Identify which cell holds the provided text, then report its [x, y] central coordinate. 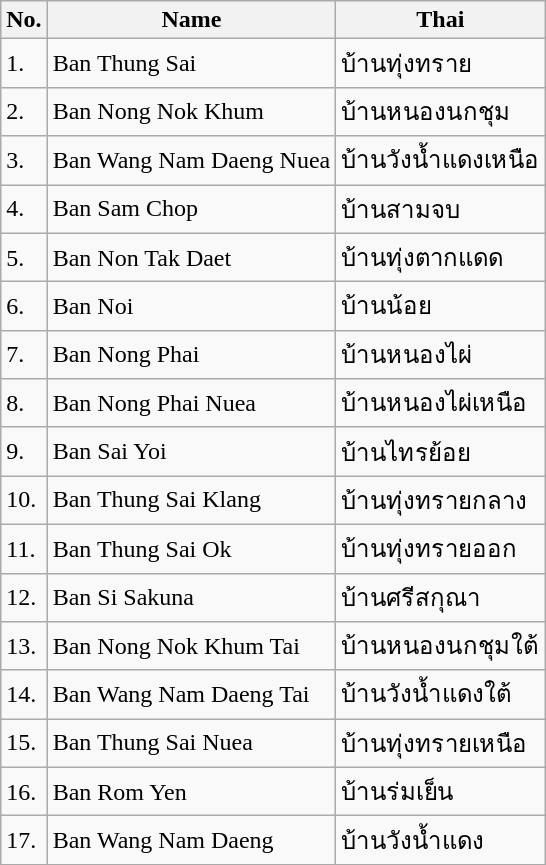
บ้านร่มเย็น [440, 792]
12. [24, 598]
9. [24, 452]
บ้านหนองนกชุมใต้ [440, 646]
14. [24, 694]
17. [24, 840]
Ban Thung Sai [192, 64]
บ้านทุ่งตากแดด [440, 258]
Ban Sai Yoi [192, 452]
บ้านน้อย [440, 306]
บ้านศรีสกุณา [440, 598]
บ้านวังน้ำแดงเหนือ [440, 160]
Ban Nong Nok Khum Tai [192, 646]
บ้านสามจบ [440, 208]
11. [24, 548]
บ้านไทรย้อย [440, 452]
Ban Noi [192, 306]
บ้านหนองนกชุม [440, 112]
Ban Si Sakuna [192, 598]
Ban Non Tak Daet [192, 258]
Ban Thung Sai Nuea [192, 744]
5. [24, 258]
บ้านทุ่งทรายเหนือ [440, 744]
Ban Nong Nok Khum [192, 112]
บ้านหนองไผ่ [440, 354]
Ban Wang Nam Daeng Nuea [192, 160]
13. [24, 646]
บ้านวังน้ำแดงใต้ [440, 694]
4. [24, 208]
บ้านทุ่งทรายออก [440, 548]
2. [24, 112]
3. [24, 160]
10. [24, 500]
6. [24, 306]
Ban Thung Sai Klang [192, 500]
7. [24, 354]
Ban Nong Phai [192, 354]
บ้านวังน้ำแดง [440, 840]
16. [24, 792]
8. [24, 404]
Thai [440, 20]
Ban Wang Nam Daeng Tai [192, 694]
1. [24, 64]
บ้านทุ่งทรายกลาง [440, 500]
บ้านทุ่งทราย [440, 64]
Ban Rom Yen [192, 792]
Ban Wang Nam Daeng [192, 840]
Ban Sam Chop [192, 208]
Ban Nong Phai Nuea [192, 404]
Ban Thung Sai Ok [192, 548]
No. [24, 20]
บ้านหนองไผ่เหนือ [440, 404]
Name [192, 20]
15. [24, 744]
